Scan for the cell matching the given text and deliver its (x, y) coordinate at center. 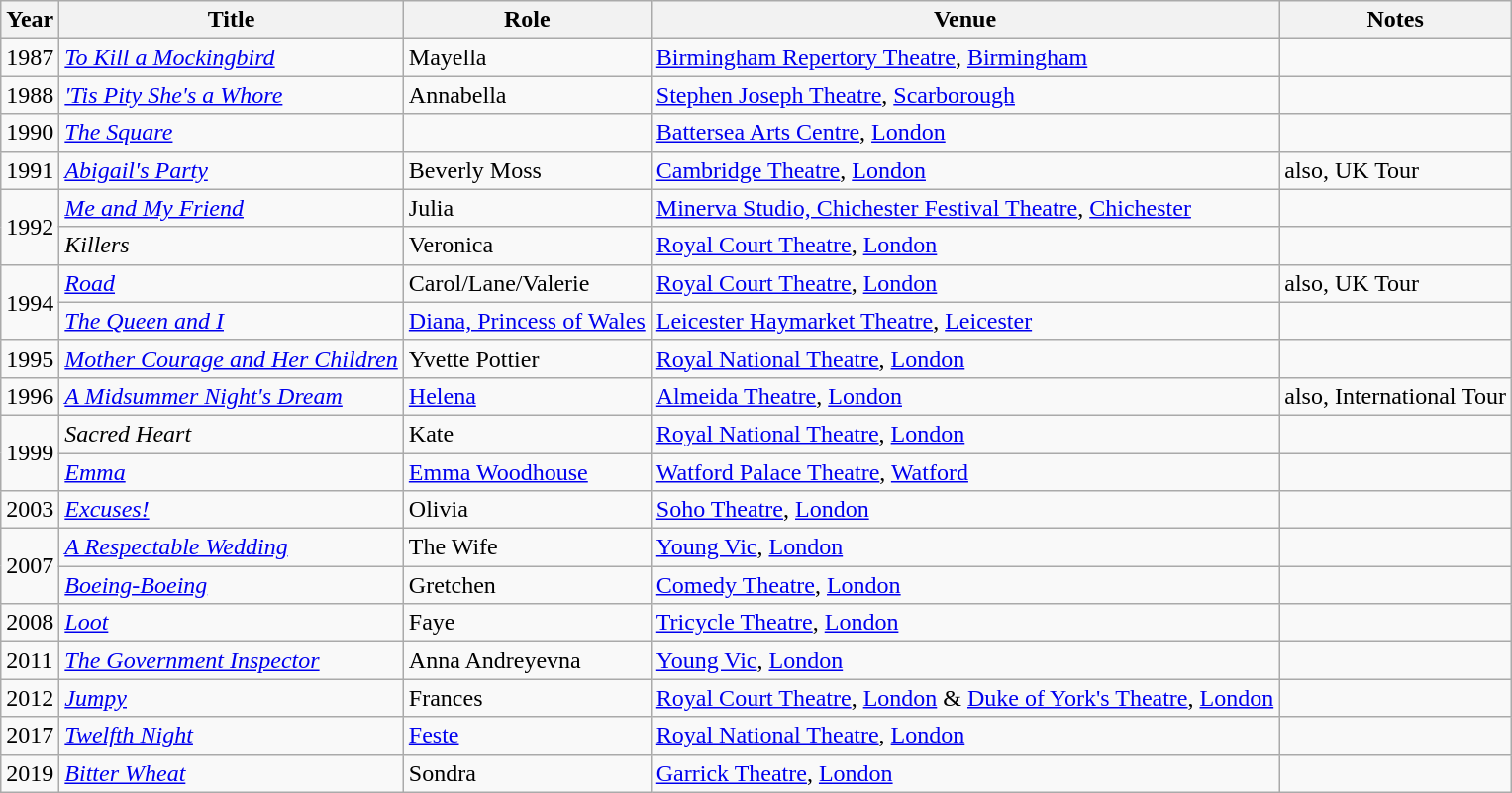
Sacred Heart (232, 434)
Frances (527, 698)
Emma (232, 472)
2011 (30, 660)
Soho Theatre, London (964, 510)
Cambridge Theatre, London (964, 170)
Mayella (527, 57)
Royal Court Theatre, London & Duke of York's Theatre, London (964, 698)
Carol/Lane/Valerie (527, 283)
The Wife (527, 547)
Faye (527, 623)
Diana, Princess of Wales (527, 321)
Kate (527, 434)
2003 (30, 510)
Feste (527, 736)
1988 (30, 95)
'Tis Pity She's a Whore (232, 95)
Me and My Friend (232, 208)
1995 (30, 358)
1990 (30, 133)
Excuses! (232, 510)
Notes (1396, 20)
2017 (30, 736)
Julia (527, 208)
Bitter Wheat (232, 773)
Role (527, 20)
Tricycle Theatre, London (964, 623)
Year (30, 20)
Olivia (527, 510)
A Respectable Wedding (232, 547)
Almeida Theatre, London (964, 396)
Veronica (527, 246)
The Square (232, 133)
Abigail's Party (232, 170)
Anna Andreyevna (527, 660)
Gretchen (527, 585)
1991 (30, 170)
1996 (30, 396)
Helena (527, 396)
Mother Courage and Her Children (232, 358)
2012 (30, 698)
Venue (964, 20)
Garrick Theatre, London (964, 773)
The Queen and I (232, 321)
Stephen Joseph Theatre, Scarborough (964, 95)
Boeing-Boeing (232, 585)
Killers (232, 246)
2007 (30, 566)
Beverly Moss (527, 170)
Battersea Arts Centre, London (964, 133)
The Government Inspector (232, 660)
1994 (30, 302)
2019 (30, 773)
Loot (232, 623)
To Kill a Mockingbird (232, 57)
Yvette Pottier (527, 358)
1987 (30, 57)
1992 (30, 227)
Leicester Haymarket Theatre, Leicester (964, 321)
Title (232, 20)
2008 (30, 623)
Annabella (527, 95)
Emma Woodhouse (527, 472)
Comedy Theatre, London (964, 585)
Sondra (527, 773)
Twelfth Night (232, 736)
A Midsummer Night's Dream (232, 396)
Jumpy (232, 698)
Minerva Studio, Chichester Festival Theatre, Chichester (964, 208)
Watford Palace Theatre, Watford (964, 472)
also, International Tour (1396, 396)
Birmingham Repertory Theatre, Birmingham (964, 57)
Road (232, 283)
1999 (30, 452)
